Provide the (x, y) coordinate of the cell's center where the given text is located.  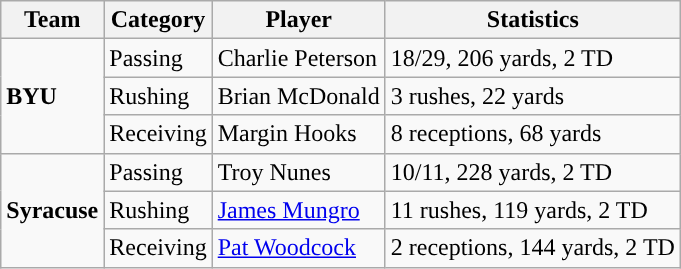
2 receptions, 144 yards, 2 TD (532, 248)
3 rushes, 22 yards (532, 96)
Troy Nunes (298, 172)
11 rushes, 119 yards, 2 TD (532, 210)
Pat Woodcock (298, 248)
Category (158, 20)
Brian McDonald (298, 96)
18/29, 206 yards, 2 TD (532, 58)
Statistics (532, 20)
Charlie Peterson (298, 58)
James Mungro (298, 210)
Margin Hooks (298, 134)
BYU (52, 96)
Team (52, 20)
10/11, 228 yards, 2 TD (532, 172)
Syracuse (52, 210)
Player (298, 20)
8 receptions, 68 yards (532, 134)
